Locate the cell with the specified text and output its [X, Y] center coordinate. 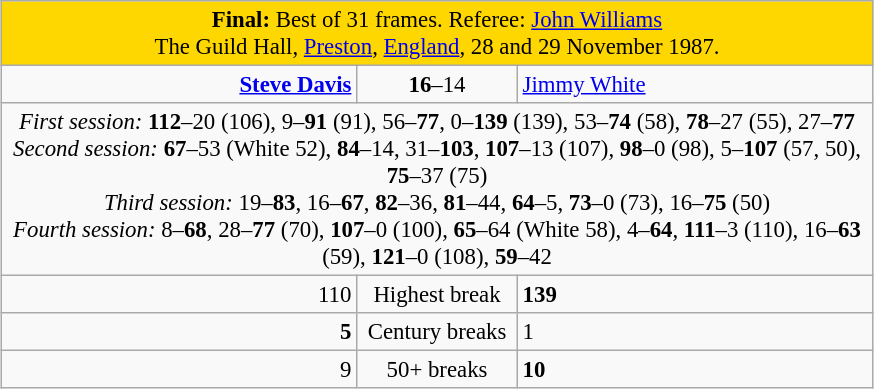
Jimmy White [695, 85]
50+ breaks [438, 370]
9 [179, 370]
Steve Davis [179, 85]
10 [695, 370]
Highest break [438, 295]
Final: Best of 31 frames. Referee: John WilliamsThe Guild Hall, Preston, England, 28 and 29 November 1987. [437, 34]
Century breaks [438, 332]
110 [179, 295]
5 [179, 332]
139 [695, 295]
1 [695, 332]
16–14 [438, 85]
